From the cell containing the given text, extract its center point as (x, y) coordinate. 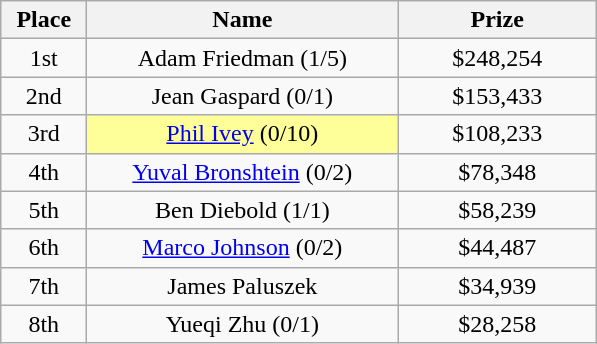
$34,939 (498, 286)
$248,254 (498, 58)
Ben Diebold (1/1) (242, 210)
7th (44, 286)
1st (44, 58)
Yueqi Zhu (0/1) (242, 324)
Marco Johnson (0/2) (242, 248)
6th (44, 248)
$44,487 (498, 248)
Phil Ivey (0/10) (242, 134)
Jean Gaspard (0/1) (242, 96)
Yuval Bronshtein (0/2) (242, 172)
2nd (44, 96)
4th (44, 172)
James Paluszek (242, 286)
$58,239 (498, 210)
$28,258 (498, 324)
$153,433 (498, 96)
8th (44, 324)
Prize (498, 20)
$108,233 (498, 134)
3rd (44, 134)
Adam Friedman (1/5) (242, 58)
$78,348 (498, 172)
Name (242, 20)
5th (44, 210)
Place (44, 20)
